Identify which cell holds the provided text, then report its [x, y] central coordinate. 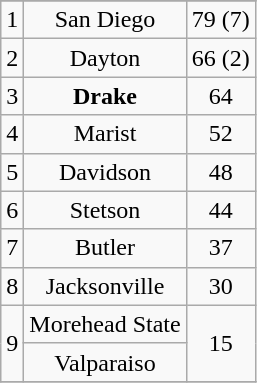
79 (7) [220, 20]
4 [12, 134]
15 [220, 343]
Marist [105, 134]
9 [12, 343]
Dayton [105, 58]
1 [12, 20]
52 [220, 134]
Valparaiso [105, 362]
44 [220, 210]
Stetson [105, 210]
Butler [105, 248]
37 [220, 248]
Drake [105, 96]
66 (2) [220, 58]
2 [12, 58]
Jacksonville [105, 286]
San Diego [105, 20]
7 [12, 248]
Morehead State [105, 324]
5 [12, 172]
48 [220, 172]
30 [220, 286]
3 [12, 96]
8 [12, 286]
64 [220, 96]
Davidson [105, 172]
6 [12, 210]
